Output the [x, y] coordinate of the center of the cell containing the given text.  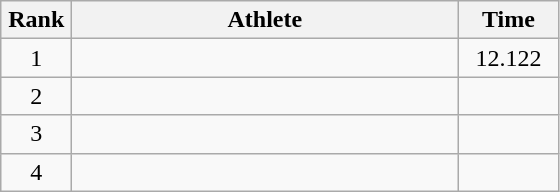
12.122 [508, 58]
4 [36, 172]
3 [36, 134]
2 [36, 96]
1 [36, 58]
Rank [36, 20]
Athlete [265, 20]
Time [508, 20]
